Output the [x, y] coordinate of the center of the cell containing the given text.  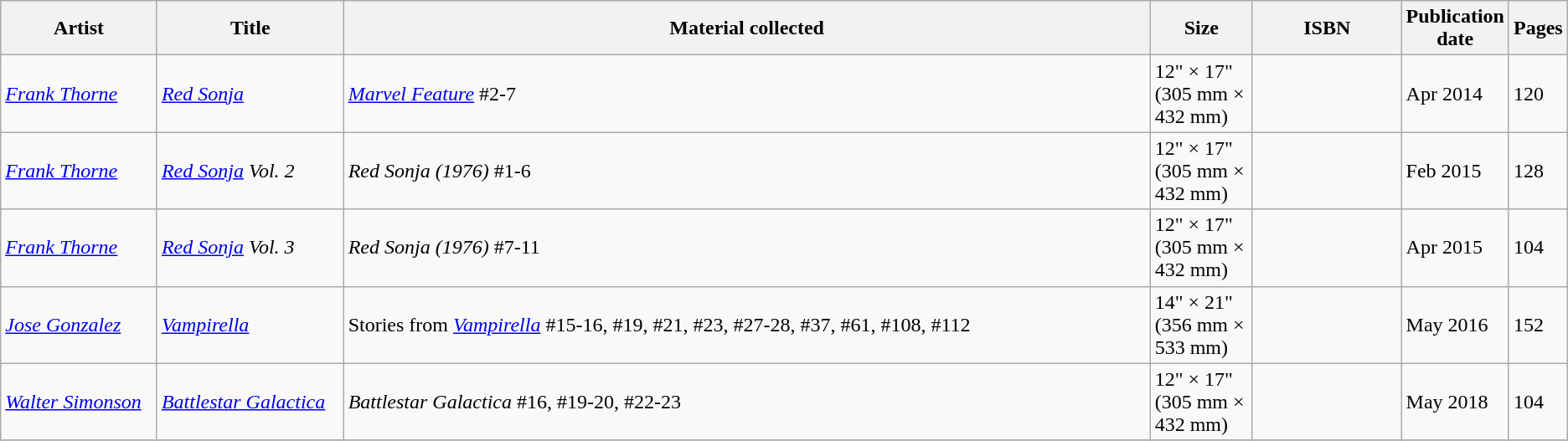
Material collected [747, 28]
Red Sonja Vol. 2 [250, 171]
Size [1201, 28]
Pages [1538, 28]
Marvel Feature #2-7 [747, 94]
Red Sonja (1976) #1-6 [747, 171]
Walter Simonson [79, 402]
ISBN [1327, 28]
128 [1538, 171]
Jose Gonzalez [79, 325]
Battlestar Galactica [250, 402]
Stories from Vampirella #15-16, #19, #21, #23, #27-28, #37, #61, #108, #112 [747, 325]
120 [1538, 94]
Red Sonja [250, 94]
Title [250, 28]
Battlestar Galactica #16, #19-20, #22-23 [747, 402]
Apr 2014 [1455, 94]
Red Sonja (1976) #7-11 [747, 248]
Red Sonja Vol. 3 [250, 248]
Artist [79, 28]
152 [1538, 325]
Apr 2015 [1455, 248]
May 2016 [1455, 325]
Publication date [1455, 28]
Vampirella [250, 325]
14" × 21"(356 mm × 533 mm) [1201, 325]
Feb 2015 [1455, 171]
May 2018 [1455, 402]
